Capture the cell that displays the provided text and extract its [x, y] central coordinate. 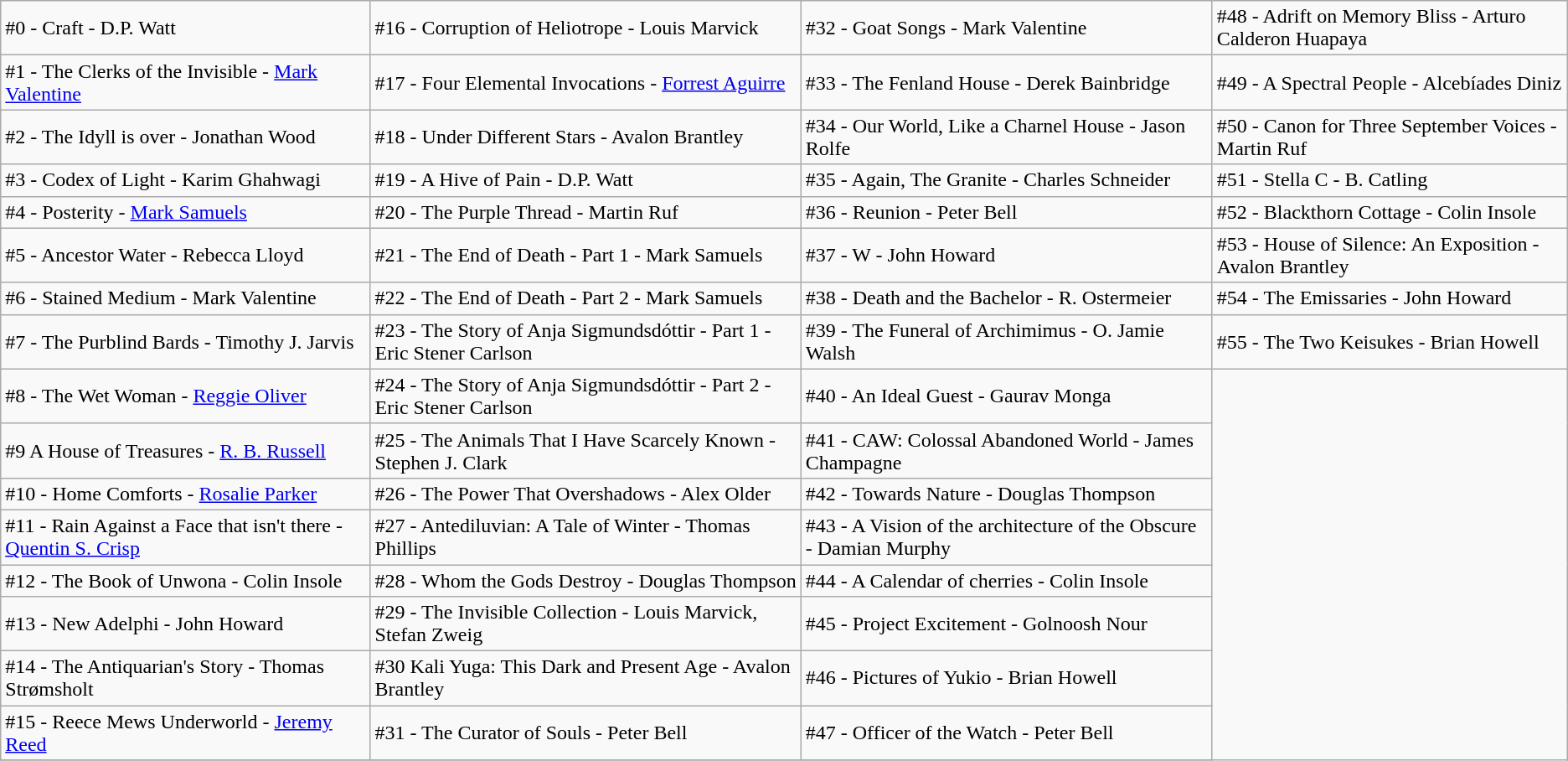
#34 - Our World, Like a Charnel House - Jason Rolfe [1007, 137]
#1 - The Clerks of the Invisible - Mark Valentine [186, 82]
#7 - The Purblind Bards - Timothy J. Jarvis [186, 342]
#54 - The Emissaries - John Howard [1390, 298]
#8 - The Wet Woman - Reggie Oliver [186, 396]
#29 - The Invisible Collection - Louis Marvick, Stefan Zweig [585, 624]
#30 Kali Yuga: This Dark and Present Age - Avalon Brantley [585, 679]
#42 - Towards Nature - Douglas Thompson [1007, 494]
#36 - Reunion - Peter Bell [1007, 212]
#17 - Four Elemental Invocations - Forrest Aguirre [585, 82]
#18 - Under Different Stars - Avalon Brantley [585, 137]
#37 - W - John Howard [1007, 255]
#27 - Antediluvian: A Tale of Winter - Thomas Phillips [585, 536]
#39 - The Funeral of Archimimus - O. Jamie Walsh [1007, 342]
#52 - Blackthorn Cottage - Colin Insole [1390, 212]
#48 - Adrift on Memory Bliss - Arturo Calderon Huapaya [1390, 28]
#43 - A Vision of the architecture of the Obscure - Damian Murphy [1007, 536]
#33 - The Fenland House - Derek Bainbridge [1007, 82]
#19 - A Hive of Pain - D.P. Watt [585, 180]
#45 - Project Excitement - Golnoosh Nour [1007, 624]
#53 - House of Silence: An Exposition - Avalon Brantley [1390, 255]
#0 - Craft - D.P. Watt [186, 28]
#20 - The Purple Thread - Martin Ruf [585, 212]
#46 - Pictures of Yukio - Brian Howell [1007, 679]
#47 - Officer of the Watch - Peter Bell [1007, 733]
#22 - The End of Death - Part 2 - Mark Samuels [585, 298]
#40 - An Ideal Guest - Gaurav Monga [1007, 396]
#35 - Again, The Granite - Charles Schneider [1007, 180]
#51 - Stella C - B. Catling [1390, 180]
#23 - The Story of Anja Sigmundsdóttir - Part 1 - Eric Stener Carlson [585, 342]
#24 - The Story of Anja Sigmundsdóttir - Part 2 - Eric Stener Carlson [585, 396]
#14 - The Antiquarian's Story - Thomas Strømsholt [186, 679]
#31 - The Curator of Souls - Peter Bell [585, 733]
#13 - New Adelphi - John Howard [186, 624]
#21 - The End of Death - Part 1 - Mark Samuels [585, 255]
#11 - Rain Against a Face that isn't there - Quentin S. Crisp [186, 536]
#4 - Posterity - Mark Samuels [186, 212]
#44 - A Calendar of cherries - Colin Insole [1007, 581]
#38 - Death and the Bachelor - R. Ostermeier [1007, 298]
#50 - Canon for Three September Voices - Martin Ruf [1390, 137]
#6 - Stained Medium - Mark Valentine [186, 298]
#5 - Ancestor Water - Rebecca Lloyd [186, 255]
#41 - CAW: Colossal Abandoned World - James Champagne [1007, 451]
#55 - The Two Keisukes - Brian Howell [1390, 342]
#49 - A Spectral People - Alcebíades Diniz [1390, 82]
#16 - Corruption of Heliotrope - Louis Marvick [585, 28]
#12 - The Book of Unwona - Colin Insole [186, 581]
#9 A House of Treasures - R. B. Russell [186, 451]
#2 - The Idyll is over - Jonathan Wood [186, 137]
#25 - The Animals That I Have Scarcely Known - Stephen J. Clark [585, 451]
#32 - Goat Songs - Mark Valentine [1007, 28]
#3 - Codex of Light - Karim Ghahwagi [186, 180]
#26 - The Power That Overshadows - Alex Older [585, 494]
#10 - Home Comforts - Rosalie Parker [186, 494]
#15 - Reece Mews Underworld - Jeremy Reed [186, 733]
#28 - Whom the Gods Destroy - Douglas Thompson [585, 581]
